Locate the cell with the specified text and output its [x, y] center coordinate. 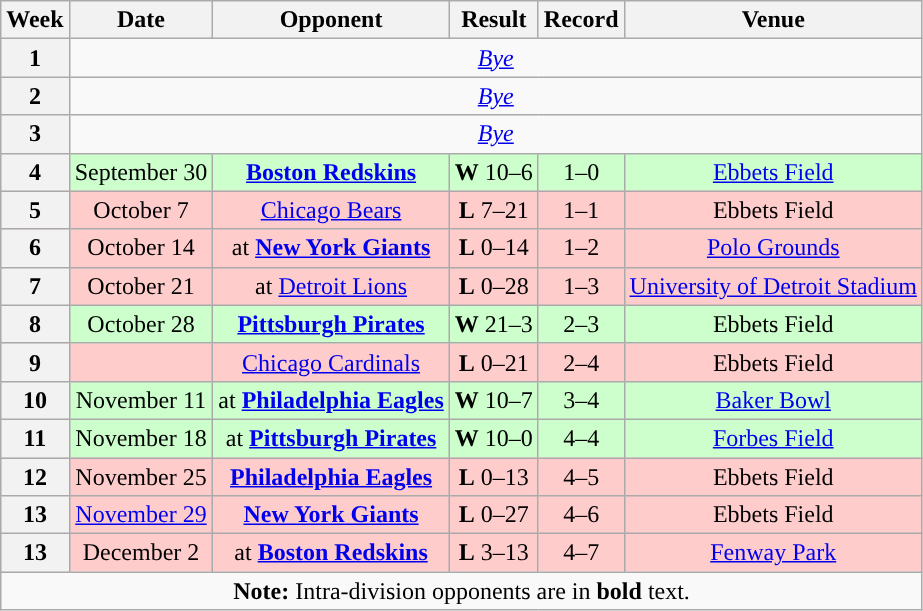
Fenway Park [773, 553]
12 [35, 477]
2–3 [581, 324]
November 11 [141, 400]
Chicago Bears [331, 210]
Polo Grounds [773, 248]
1–1 [581, 210]
at Detroit Lions [331, 286]
W 10–6 [494, 172]
November 25 [141, 477]
L 0–14 [494, 248]
December 2 [141, 553]
W 21–3 [494, 324]
L 0–13 [494, 477]
L 0–27 [494, 515]
University of Detroit Stadium [773, 286]
October 21 [141, 286]
October 28 [141, 324]
Baker Bowl [773, 400]
October 14 [141, 248]
Chicago Cardinals [331, 362]
October 7 [141, 210]
L 7–21 [494, 210]
Record [581, 20]
Forbes Field [773, 438]
1–2 [581, 248]
1–3 [581, 286]
4–4 [581, 438]
L 3–13 [494, 553]
November 29 [141, 515]
W 10–0 [494, 438]
5 [35, 210]
1–0 [581, 172]
8 [35, 324]
9 [35, 362]
1 [35, 58]
November 18 [141, 438]
4–7 [581, 553]
4 [35, 172]
3 [35, 134]
Pittsburgh Pirates [331, 324]
Note: Intra-division opponents are in bold text. [462, 591]
Venue [773, 20]
L 0–21 [494, 362]
2–4 [581, 362]
at New York Giants [331, 248]
4–6 [581, 515]
7 [35, 286]
at Philadelphia Eagles [331, 400]
4–5 [581, 477]
New York Giants [331, 515]
W 10–7 [494, 400]
3–4 [581, 400]
2 [35, 96]
Date [141, 20]
L 0–28 [494, 286]
Week [35, 20]
Opponent [331, 20]
10 [35, 400]
Philadelphia Eagles [331, 477]
September 30 [141, 172]
at Boston Redskins [331, 553]
6 [35, 248]
Result [494, 20]
Boston Redskins [331, 172]
11 [35, 438]
at Pittsburgh Pirates [331, 438]
